Scan for the cell matching the given text and deliver its [X, Y] coordinate at center. 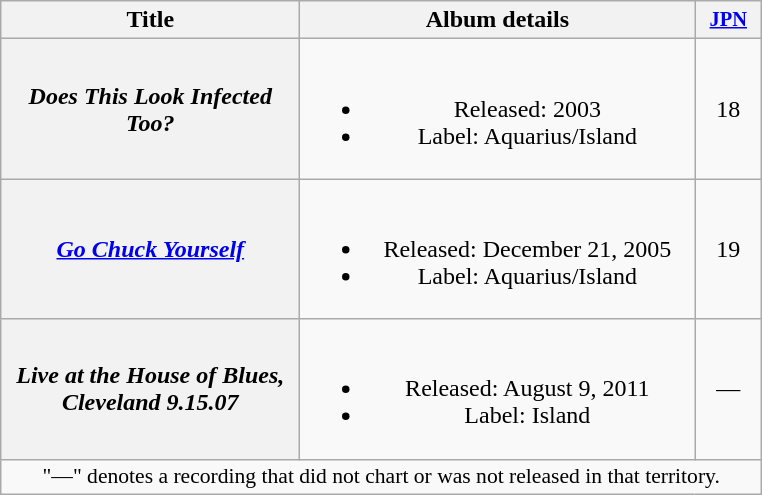
Does This Look Infected Too? [150, 109]
19 [728, 249]
Live at the House of Blues, Cleveland 9.15.07 [150, 389]
Title [150, 20]
— [728, 389]
Released: December 21, 2005Label: Aquarius/Island [498, 249]
Released: 2003Label: Aquarius/Island [498, 109]
"—" denotes a recording that did not chart or was not released in that territory. [382, 477]
18 [728, 109]
Go Chuck Yourself [150, 249]
Released: August 9, 2011Label: Island [498, 389]
Album details [498, 20]
JPN [728, 20]
